Return the (x, y) coordinate for the center point of the cell that contains the specified text.  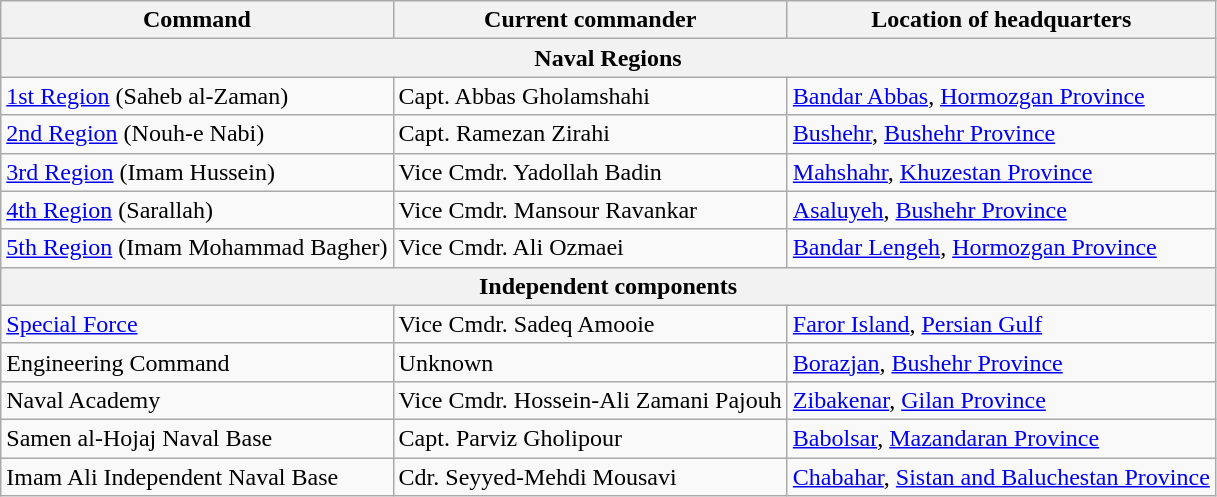
1st Region (Saheb al-Zaman) (197, 96)
Asaluyeh, Bushehr Province (1001, 210)
Naval Academy (197, 400)
Mahshahr, Khuzestan Province (1001, 172)
Vice Cmdr. Yadollah Badin (590, 172)
Vice Cmdr. Ali Ozmaei (590, 248)
Chabahar, Sistan and Baluchestan Province (1001, 477)
Engineering Command (197, 362)
Vice Cmdr. Hossein-Ali Zamani Pajouh (590, 400)
Babolsar, Mazandaran Province (1001, 438)
Bushehr, Bushehr Province (1001, 134)
Faror Island, Persian Gulf (1001, 324)
Command (197, 20)
Bandar Lengeh, Hormozgan Province (1001, 248)
5th Region (Imam Mohammad Bagher) (197, 248)
4th Region (Sarallah) (197, 210)
Borazjan, Bushehr Province (1001, 362)
Naval Regions (608, 58)
Imam Ali Independent Naval Base (197, 477)
Cdr. Seyyed-Mehdi Mousavi (590, 477)
Vice Cmdr. Sadeq Amooie (590, 324)
Location of headquarters (1001, 20)
Bandar Abbas, Hormozgan Province (1001, 96)
3rd Region (Imam Hussein) (197, 172)
Zibakenar, Gilan Province (1001, 400)
2nd Region (Nouh-e Nabi) (197, 134)
Current commander (590, 20)
Special Force (197, 324)
Samen al-Hojaj Naval Base (197, 438)
Unknown (590, 362)
Vice Cmdr. Mansour Ravankar (590, 210)
Capt. Ramezan Zirahi (590, 134)
Independent components (608, 286)
Capt. Abbas Gholamshahi (590, 96)
Capt. Parviz Gholipour (590, 438)
